From the cell containing the given text, extract its center point as [x, y] coordinate. 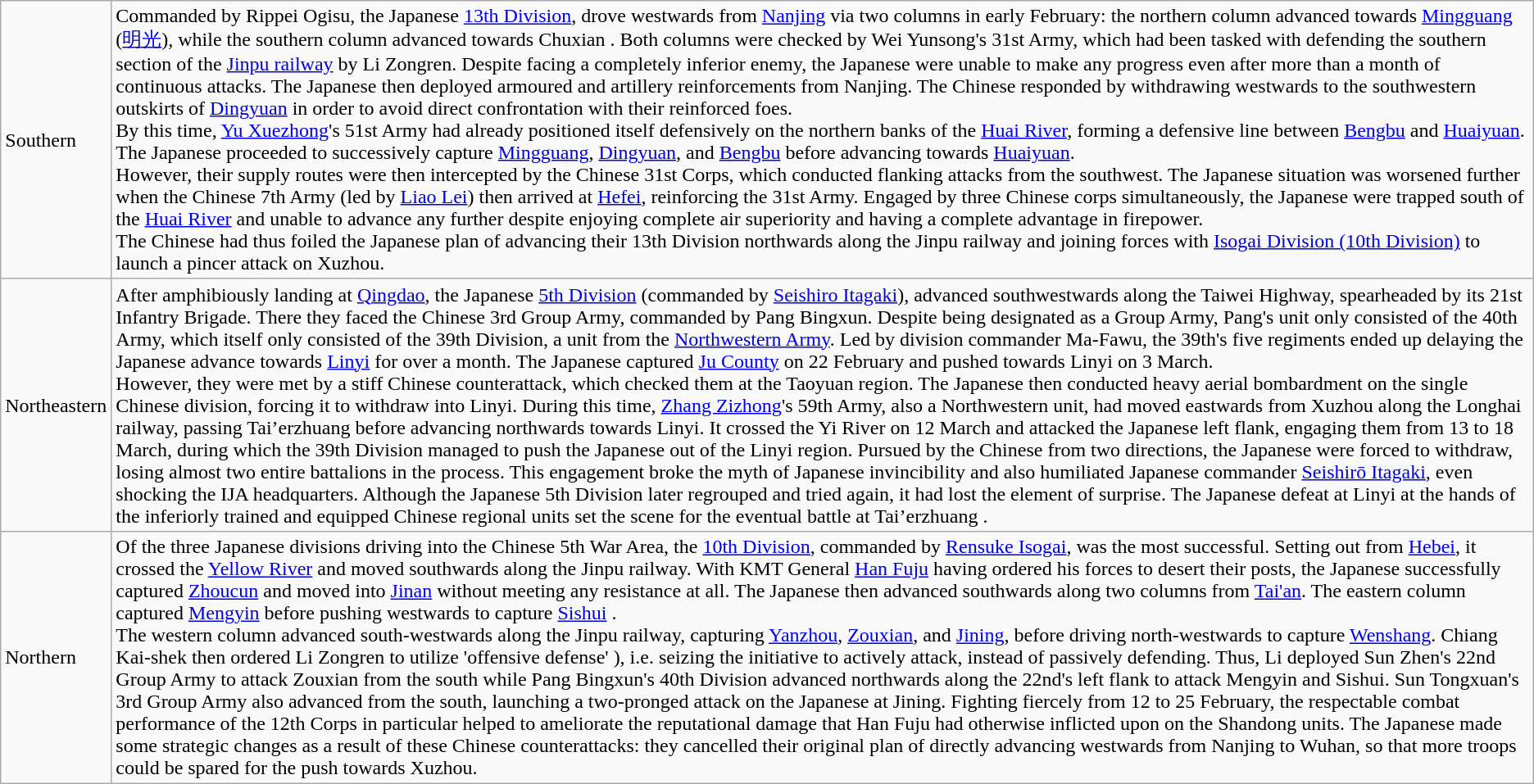
Southern [56, 140]
Northern [56, 657]
Northeastern [56, 405]
